Capture the cell that displays the provided text and extract its (x, y) central coordinate. 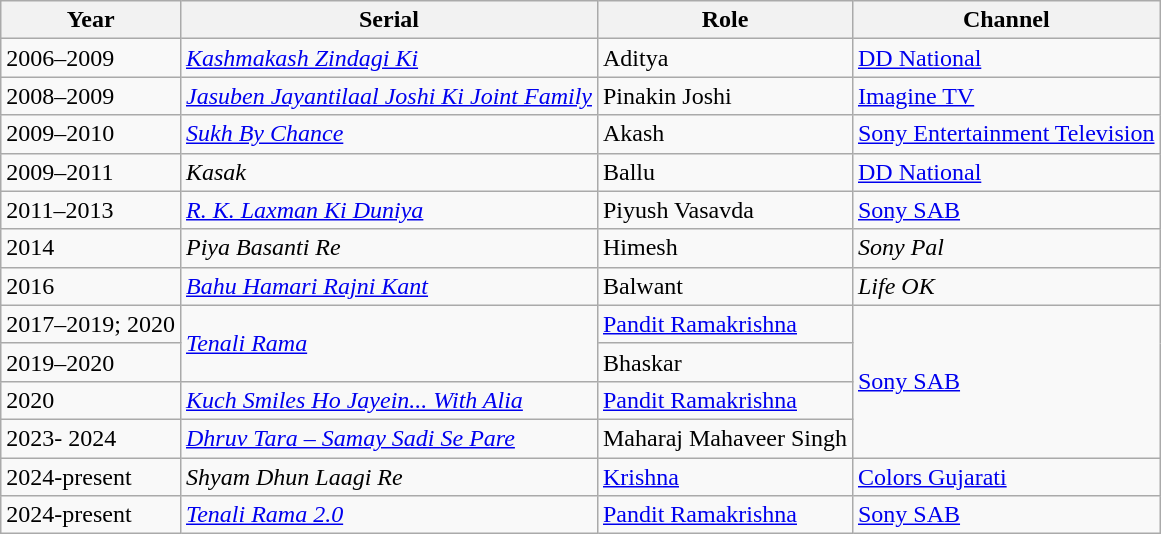
R. K. Laxman Ki Duniya (388, 210)
Dhruv Tara – Samay Sadi Se Pare (388, 438)
2014 (91, 248)
Balwant (724, 286)
Imagine TV (1006, 96)
Serial (388, 20)
Sony Pal (1006, 248)
Himesh (724, 248)
Kasak (388, 172)
Tenali Rama 2.0 (388, 515)
2008–2009 (91, 96)
Role (724, 20)
Aditya (724, 58)
Jasuben Jayantilaal Joshi Ki Joint Family (388, 96)
Krishna (724, 477)
Colors Gujarati (1006, 477)
Kuch Smiles Ho Jayein... With Alia (388, 400)
2006–2009 (91, 58)
2017–2019; 2020 (91, 324)
Life OK (1006, 286)
Maharaj Mahaveer Singh (724, 438)
2019–2020 (91, 362)
Piya Basanti Re (388, 248)
Channel (1006, 20)
Shyam Dhun Laagi Re (388, 477)
2009–2011 (91, 172)
Tenali Rama (388, 343)
Pinakin Joshi (724, 96)
Bhaskar (724, 362)
2016 (91, 286)
Kashmakash Zindagi Ki (388, 58)
Bahu Hamari Rajni Kant (388, 286)
Akash (724, 134)
Sukh By Chance (388, 134)
2020 (91, 400)
2009–2010 (91, 134)
2011–2013 (91, 210)
Sony Entertainment Television (1006, 134)
Piyush Vasavda (724, 210)
Year (91, 20)
2023- 2024 (91, 438)
Ballu (724, 172)
